For the text-containing cell, return its midpoint in [x, y] coordinate format. 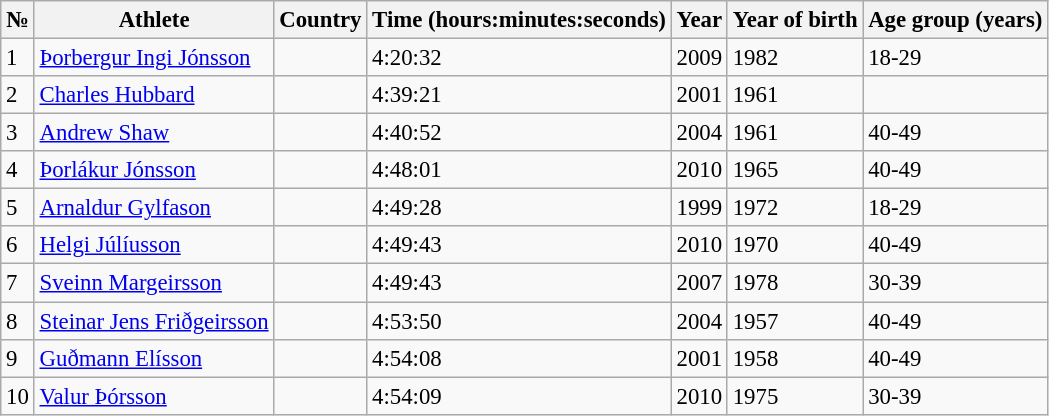
1999 [699, 208]
4:54:09 [519, 396]
1958 [794, 358]
1975 [794, 396]
10 [18, 396]
Steinar Jens Friðgeirsson [154, 321]
№ [18, 20]
Year of birth [794, 20]
4:48:01 [519, 170]
Year [699, 20]
Time (hours:minutes:seconds) [519, 20]
1970 [794, 245]
1978 [794, 283]
1 [18, 58]
6 [18, 245]
Helgi Júlíusson [154, 245]
3 [18, 133]
1957 [794, 321]
4 [18, 170]
8 [18, 321]
2009 [699, 58]
2 [18, 95]
Guðmann Elísson [154, 358]
Valur Þórsson [154, 396]
4:53:50 [519, 321]
9 [18, 358]
2007 [699, 283]
Country [320, 20]
Sveinn Margeirsson [154, 283]
Athlete [154, 20]
Charles Hubbard [154, 95]
4:40:52 [519, 133]
4:39:21 [519, 95]
Andrew Shaw [154, 133]
7 [18, 283]
5 [18, 208]
4:49:28 [519, 208]
1982 [794, 58]
1965 [794, 170]
Age group (years) [956, 20]
4:20:32 [519, 58]
1972 [794, 208]
4:54:08 [519, 358]
Arnaldur Gylfason [154, 208]
Þorlákur Jónsson [154, 170]
Þorbergur Ingi Jónsson [154, 58]
